Capture the cell that displays the provided text and extract its (X, Y) central coordinate. 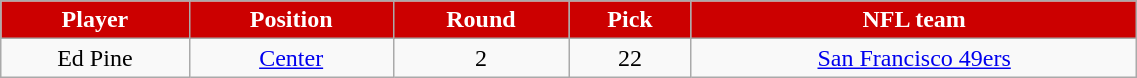
San Francisco 49ers (914, 58)
NFL team (914, 20)
Position (291, 20)
Center (291, 58)
Pick (630, 20)
Player (95, 20)
Round (480, 20)
2 (480, 58)
Ed Pine (95, 58)
22 (630, 58)
